For the text-containing cell, return its midpoint in (X, Y) coordinate format. 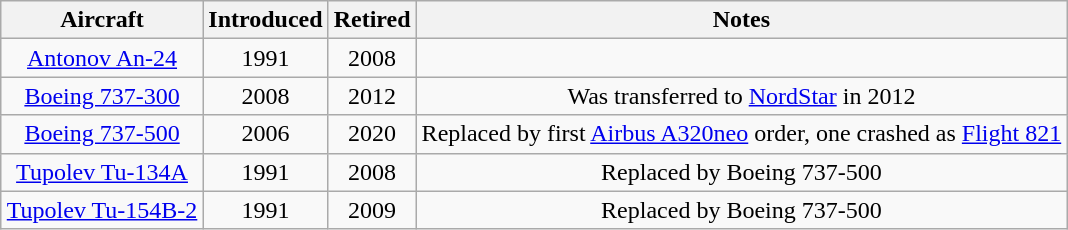
2009 (372, 210)
2012 (372, 96)
Was transferred to NordStar in 2012 (742, 96)
Tupolev Tu-134A (102, 172)
Tupolev Tu-154B-2 (102, 210)
Notes (742, 20)
2006 (266, 134)
Boeing 737-300 (102, 96)
Retired (372, 20)
Aircraft (102, 20)
Boeing 737-500 (102, 134)
Introduced (266, 20)
Replaced by first Airbus A320neo order, one crashed as Flight 821 (742, 134)
2020 (372, 134)
Antonov An-24 (102, 58)
